Output the [X, Y] coordinate of the center of the cell containing the given text.  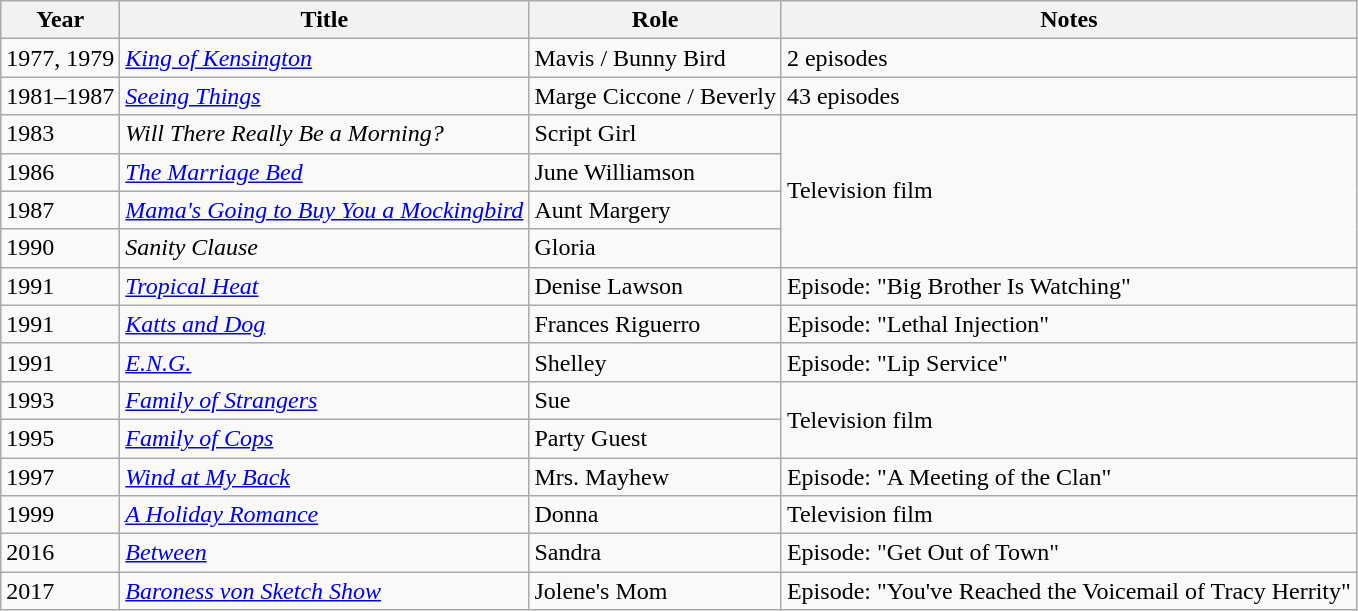
1987 [60, 210]
Family of Strangers [324, 400]
1995 [60, 438]
Sue [656, 400]
The Marriage Bed [324, 172]
Sanity Clause [324, 248]
Episode: "Get Out of Town" [1068, 553]
Donna [656, 515]
Episode: "A Meeting of the Clan" [1068, 477]
2 episodes [1068, 58]
Family of Cops [324, 438]
Episode: "Lethal Injection" [1068, 324]
Notes [1068, 20]
King of Kensington [324, 58]
1990 [60, 248]
Gloria [656, 248]
43 episodes [1068, 96]
Katts and Dog [324, 324]
Episode: "You've Reached the Voicemail of Tracy Herrity" [1068, 591]
1986 [60, 172]
2016 [60, 553]
Mama's Going to Buy You a Mockingbird [324, 210]
E.N.G. [324, 362]
1981–1987 [60, 96]
A Holiday Romance [324, 515]
Sandra [656, 553]
1997 [60, 477]
Mrs. Mayhew [656, 477]
1999 [60, 515]
1983 [60, 134]
Year [60, 20]
Script Girl [656, 134]
Aunt Margery [656, 210]
1977, 1979 [60, 58]
Frances Riguerro [656, 324]
Title [324, 20]
Mavis / Bunny Bird [656, 58]
Between [324, 553]
Episode: "Big Brother Is Watching" [1068, 286]
Will There Really Be a Morning? [324, 134]
Role [656, 20]
June Williamson [656, 172]
1993 [60, 400]
Wind at My Back [324, 477]
Party Guest [656, 438]
Episode: "Lip Service" [1068, 362]
Jolene's Mom [656, 591]
Tropical Heat [324, 286]
2017 [60, 591]
Denise Lawson [656, 286]
Marge Ciccone / Beverly [656, 96]
Baroness von Sketch Show [324, 591]
Seeing Things [324, 96]
Shelley [656, 362]
